Locate the cell with the specified text and output its (X, Y) center coordinate. 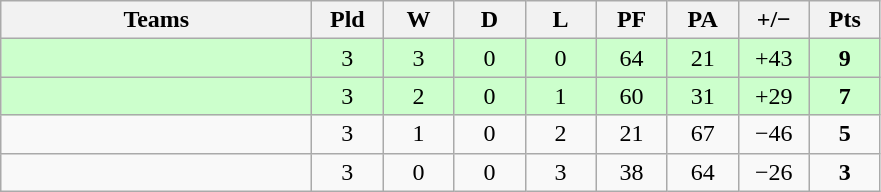
PA (702, 20)
31 (702, 96)
60 (632, 96)
38 (632, 172)
67 (702, 134)
Pld (348, 20)
+/− (774, 20)
D (490, 20)
5 (844, 134)
7 (844, 96)
W (418, 20)
Teams (156, 20)
PF (632, 20)
+29 (774, 96)
9 (844, 58)
−26 (774, 172)
−46 (774, 134)
+43 (774, 58)
L (560, 20)
Pts (844, 20)
